Detect which cell encompasses the target text, then output its [X, Y] center coordinate. 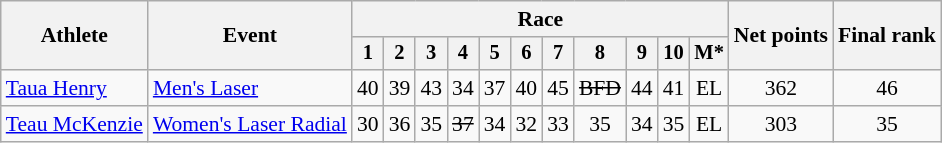
6 [526, 54]
303 [781, 124]
Race [540, 19]
M* [708, 54]
9 [642, 54]
5 [495, 54]
Taua Henry [74, 88]
Final rank [887, 36]
41 [674, 88]
Athlete [74, 36]
Women's Laser Radial [250, 124]
3 [431, 54]
Event [250, 36]
2 [400, 54]
44 [642, 88]
39 [400, 88]
1 [368, 54]
362 [781, 88]
BFD [600, 88]
7 [558, 54]
Men's Laser [250, 88]
43 [431, 88]
Teau McKenzie [74, 124]
32 [526, 124]
Net points [781, 36]
30 [368, 124]
4 [463, 54]
8 [600, 54]
46 [887, 88]
10 [674, 54]
45 [558, 88]
33 [558, 124]
36 [400, 124]
